Capture the cell that displays the provided text and extract its (x, y) central coordinate. 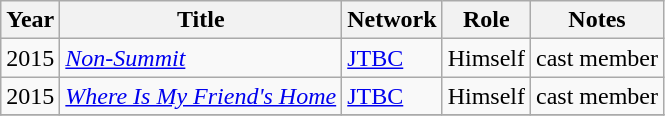
Where Is My Friend's Home (201, 96)
Network (392, 20)
Role (486, 20)
Non-Summit (201, 58)
Year (30, 20)
Title (201, 20)
Notes (596, 20)
